Scan for the cell matching the given text and deliver its [x, y] coordinate at center. 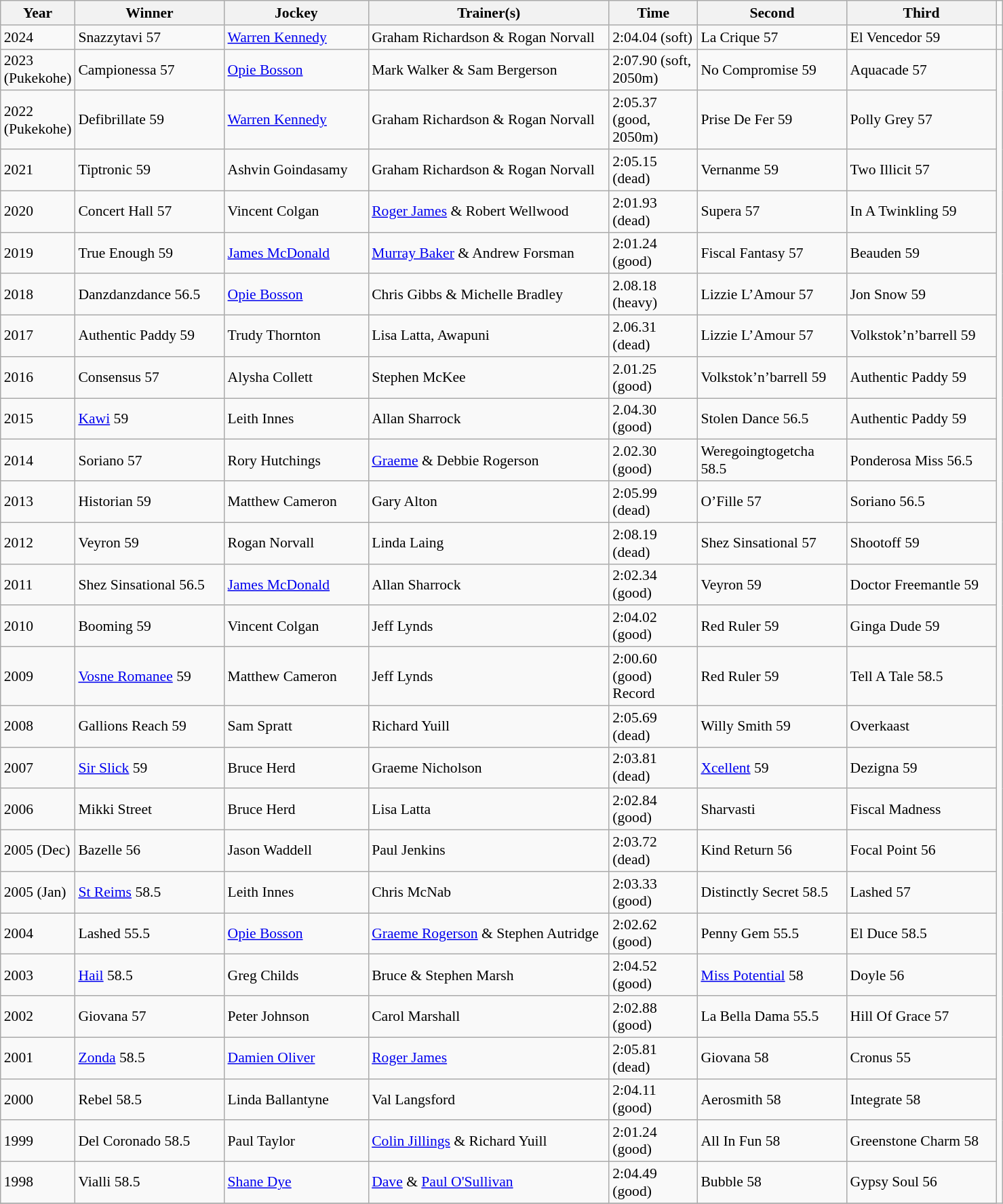
Fiscal Madness [922, 810]
Sir Slick 59 [149, 768]
2:08.19 (dead) [653, 543]
Booming 59 [149, 627]
Overkaast [922, 726]
Penny Gem 55.5 [772, 933]
El Vencedor 59 [922, 37]
2011 [38, 585]
Historian 59 [149, 502]
Danzdanzdance 56.5 [149, 294]
Lashed 55.5 [149, 933]
2001 [38, 1058]
Del Coronado 58.5 [149, 1141]
Linda Ballantyne [297, 1099]
2010 [38, 627]
Trainer(s) [488, 13]
Val Langsford [488, 1099]
Roger James [488, 1058]
Greenstone Charm 58 [922, 1141]
2002 [38, 1016]
Distinctly Secret 58.5 [772, 893]
2:05.69 (dead) [653, 726]
Sam Spratt [297, 726]
2003 [38, 975]
Linda Laing [488, 543]
Chris McNab [488, 893]
Mark Walker & Sam Bergerson [488, 69]
Prise De Fer 59 [772, 121]
Bazelle 56 [149, 851]
2.02.30 (good) [653, 460]
2017 [38, 336]
Vialli 58.5 [149, 1183]
Kind Return 56 [772, 851]
2008 [38, 726]
La Bella Dama 55.5 [772, 1016]
No Compromise 59 [772, 69]
2:01.93 (dead) [653, 212]
2:05.37 (good, 2050m) [653, 121]
Rebel 58.5 [149, 1099]
Bubble 58 [772, 1183]
2.06.31 (dead) [653, 336]
Graeme Rogerson & Stephen Autridge [488, 933]
2:04.04 (soft) [653, 37]
Richard Yuill [488, 726]
2014 [38, 460]
2:04.11 (good) [653, 1099]
Graeme & Debbie Rogerson [488, 460]
La Crique 57 [772, 37]
Paul Taylor [297, 1141]
Ashvin Goindasamy [297, 170]
Giovana 57 [149, 1016]
Gypsy Soul 56 [922, 1183]
Greg Childs [297, 975]
Giovana 58 [772, 1058]
2009 [38, 677]
All In Fun 58 [772, 1141]
Bruce & Stephen Marsh [488, 975]
2007 [38, 768]
2004 [38, 933]
Doyle 56 [922, 975]
Soriano 56.5 [922, 502]
Consensus 57 [149, 377]
2:07.90 (soft, 2050m) [653, 69]
2021 [38, 170]
2:05.99 (dead) [653, 502]
Year [38, 13]
Lashed 57 [922, 893]
Vosne Romanee 59 [149, 677]
Cronus 55 [922, 1058]
Shane Dye [297, 1183]
2019 [38, 252]
In A Twinkling 59 [922, 212]
2020 [38, 212]
2:02.88 (good) [653, 1016]
Sharvasti [772, 810]
Aerosmith 58 [772, 1099]
Hill Of Grace 57 [922, 1016]
Ponderosa Miss 56.5 [922, 460]
2013 [38, 502]
True Enough 59 [149, 252]
1999 [38, 1141]
Alysha Collett [297, 377]
Winner [149, 13]
Beauden 59 [922, 252]
Peter Johnson [297, 1016]
2:03.33 (good) [653, 893]
2.08.18 (heavy) [653, 294]
Concert Hall 57 [149, 212]
Jockey [297, 13]
Tell A Tale 58.5 [922, 677]
Mikki Street [149, 810]
Paul Jenkins [488, 851]
Damien Oliver [297, 1058]
Soriano 57 [149, 460]
2:04.02 (good) [653, 627]
2:03.81 (dead) [653, 768]
2:04.52 (good) [653, 975]
St Reims 58.5 [149, 893]
2.01.25 (good) [653, 377]
Miss Potential 58 [772, 975]
Shootoff 59 [922, 543]
Defibrillate 59 [149, 121]
Hail 58.5 [149, 975]
Stephen McKee [488, 377]
Doctor Freemantle 59 [922, 585]
Rory Hutchings [297, 460]
Lisa Latta [488, 810]
2:02.62 (good) [653, 933]
2:00.60 (good)Record [653, 677]
Vernanme 59 [772, 170]
2000 [38, 1099]
2:05.15 (dead) [653, 170]
Colin Jillings & Richard Yuill [488, 1141]
2024 [38, 37]
2015 [38, 419]
2:02.34 (good) [653, 585]
2012 [38, 543]
2:03.72 (dead) [653, 851]
Shez Sinsational 56.5 [149, 585]
Zonda 58.5 [149, 1058]
Two Illicit 57 [922, 170]
Chris Gibbs & Michelle Bradley [488, 294]
Carol Marshall [488, 1016]
Graeme Nicholson [488, 768]
Polly Grey 57 [922, 121]
2006 [38, 810]
Second [772, 13]
Kawi 59 [149, 419]
Tiptronic 59 [149, 170]
Lisa Latta, Awapuni [488, 336]
Ginga Dude 59 [922, 627]
2023 (Pukekohe) [38, 69]
Focal Point 56 [922, 851]
2:04.49 (good) [653, 1183]
Time [653, 13]
Integrate 58 [922, 1099]
2022 (Pukekohe) [38, 121]
1998 [38, 1183]
Gallions Reach 59 [149, 726]
Fiscal Fantasy 57 [772, 252]
El Duce 58.5 [922, 933]
Dave & Paul O'Sullivan [488, 1183]
2005 (Dec) [38, 851]
Jon Snow 59 [922, 294]
2.04.30 (good) [653, 419]
Jason Waddell [297, 851]
Trudy Thornton [297, 336]
Rogan Norvall [297, 543]
Willy Smith 59 [772, 726]
Stolen Dance 56.5 [772, 419]
Third [922, 13]
Murray Baker & Andrew Forsman [488, 252]
Dezigna 59 [922, 768]
Supera 57 [772, 212]
Snazzytavi 57 [149, 37]
2016 [38, 377]
Gary Alton [488, 502]
O’Fille 57 [772, 502]
Shez Sinsational 57 [772, 543]
2005 (Jan) [38, 893]
Roger James & Robert Wellwood [488, 212]
Xcellent 59 [772, 768]
2:02.84 (good) [653, 810]
Weregoingtogetcha 58.5 [772, 460]
Campionessa 57 [149, 69]
2018 [38, 294]
Aquacade 57 [922, 69]
2:05.81 (dead) [653, 1058]
